Determine the [X, Y] coordinate at the center of the cell enclosing the given text.  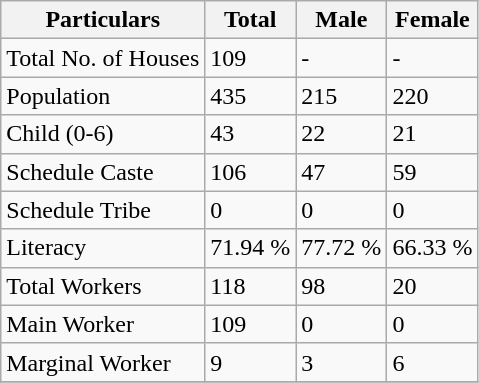
Total [250, 20]
43 [250, 134]
Main Worker [103, 324]
21 [432, 134]
Female [432, 20]
Particulars [103, 20]
20 [432, 286]
98 [342, 286]
Male [342, 20]
118 [250, 286]
435 [250, 96]
6 [432, 362]
Total Workers [103, 286]
22 [342, 134]
215 [342, 96]
Schedule Caste [103, 172]
9 [250, 362]
220 [432, 96]
66.33 % [432, 248]
Literacy [103, 248]
47 [342, 172]
Population [103, 96]
Marginal Worker [103, 362]
77.72 % [342, 248]
71.94 % [250, 248]
Schedule Tribe [103, 210]
106 [250, 172]
59 [432, 172]
Child (0-6) [103, 134]
Total No. of Houses [103, 58]
3 [342, 362]
